Detect which cell encompasses the target text, then output its (X, Y) center coordinate. 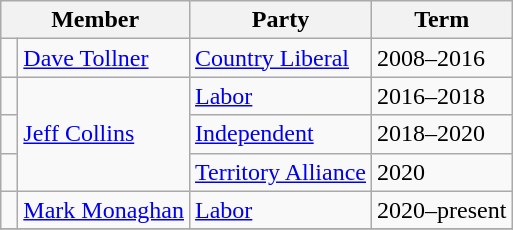
Independent (281, 134)
Jeff Collins (104, 134)
Term (442, 20)
Mark Monaghan (104, 210)
2018–2020 (442, 134)
2020–present (442, 210)
2008–2016 (442, 58)
Party (281, 20)
Dave Tollner (104, 58)
2020 (442, 172)
Member (96, 20)
2016–2018 (442, 96)
Territory Alliance (281, 172)
Country Liberal (281, 58)
